Identify which cell holds the provided text, then report its (X, Y) central coordinate. 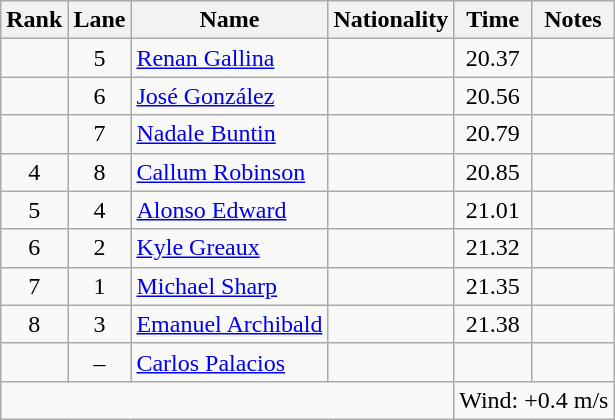
20.79 (493, 134)
José González (230, 96)
Alonso Edward (230, 210)
Time (493, 20)
Carlos Palacios (230, 362)
– (100, 362)
Lane (100, 20)
21.32 (493, 248)
Callum Robinson (230, 172)
Notes (573, 20)
20.56 (493, 96)
1 (100, 286)
Michael Sharp (230, 286)
20.85 (493, 172)
Nadale Buntin (230, 134)
3 (100, 324)
21.38 (493, 324)
Name (230, 20)
21.01 (493, 210)
2 (100, 248)
Kyle Greaux (230, 248)
Wind: +0.4 m/s (534, 400)
Emanuel Archibald (230, 324)
Rank (34, 20)
Nationality (391, 20)
Renan Gallina (230, 58)
20.37 (493, 58)
21.35 (493, 286)
